Capture the cell that displays the provided text and extract its [X, Y] central coordinate. 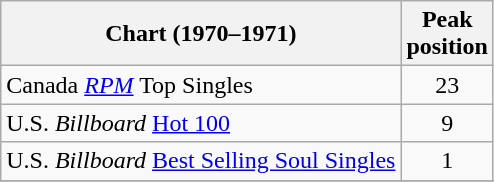
U.S. Billboard Hot 100 [201, 123]
Canada RPM Top Singles [201, 85]
1 [447, 161]
23 [447, 85]
U.S. Billboard Best Selling Soul Singles [201, 161]
Peakposition [447, 34]
Chart (1970–1971) [201, 34]
9 [447, 123]
